Identify which cell holds the provided text, then report its (X, Y) central coordinate. 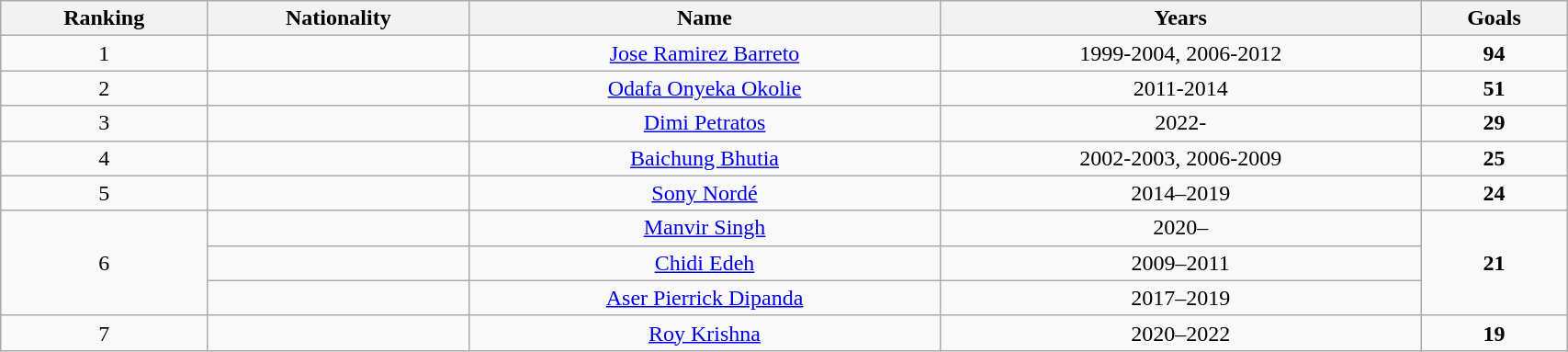
3 (105, 123)
2022- (1180, 123)
2014–2019 (1180, 193)
Nationality (338, 18)
2 (105, 88)
2020–2022 (1180, 333)
7 (105, 333)
Dimi Petratos (705, 123)
Roy Krishna (705, 333)
25 (1494, 158)
Sony Nordé (705, 193)
2009–2011 (1180, 263)
Manvir Singh (705, 228)
Goals (1494, 18)
Chidi Edeh (705, 263)
51 (1494, 88)
Years (1180, 18)
24 (1494, 193)
1999-2004, 2006-2012 (1180, 53)
94 (1494, 53)
Name (705, 18)
Ranking (105, 18)
6 (105, 263)
Baichung Bhutia (705, 158)
1 (105, 53)
19 (1494, 333)
Odafa Onyeka Okolie (705, 88)
4 (105, 158)
2011-2014 (1180, 88)
2017–2019 (1180, 298)
Aser Pierrick Dipanda (705, 298)
2002-2003, 2006-2009 (1180, 158)
29 (1494, 123)
2020– (1180, 228)
21 (1494, 263)
5 (105, 193)
Jose Ramirez Barreto (705, 53)
